Identify which cell holds the provided text, then report its (X, Y) central coordinate. 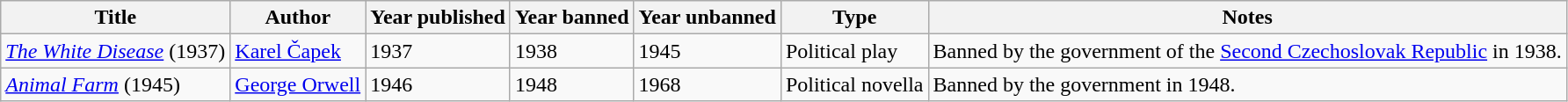
Banned by the government of the Second Czechoslovak Republic in 1938. (1247, 51)
Banned by the government in 1948. (1247, 84)
Author (298, 18)
1937 (438, 51)
Year published (438, 18)
Political play (854, 51)
Type (854, 18)
1945 (707, 51)
Karel Čapek (298, 51)
Title (116, 18)
Notes (1247, 18)
1938 (571, 51)
Political novella (854, 84)
Animal Farm (1945) (116, 84)
1948 (571, 84)
1946 (438, 84)
1968 (707, 84)
George Orwell (298, 84)
Year banned (571, 18)
The White Disease (1937) (116, 51)
Year unbanned (707, 18)
